Find where the given text appears and provide that cell's center as (X, Y) coordinate. 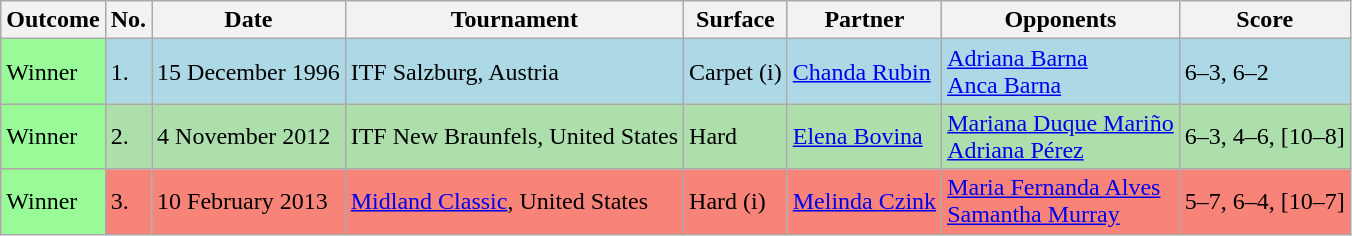
ITF New Braunfels, United States (514, 136)
Score (1264, 20)
Carpet (i) (736, 72)
1. (128, 72)
Hard (736, 136)
5–7, 6–4, [10–7] (1264, 202)
Midland Classic, United States (514, 202)
Elena Bovina (864, 136)
6–3, 6–2 (1264, 72)
Adriana Barna Anca Barna (1061, 72)
Partner (864, 20)
Chanda Rubin (864, 72)
Date (249, 20)
Opponents (1061, 20)
Outcome (53, 20)
Melinda Czink (864, 202)
10 February 2013 (249, 202)
2. (128, 136)
6–3, 4–6, [10–8] (1264, 136)
Maria Fernanda Alves Samantha Murray (1061, 202)
Surface (736, 20)
4 November 2012 (249, 136)
Mariana Duque Mariño Adriana Pérez (1061, 136)
No. (128, 20)
Hard (i) (736, 202)
Tournament (514, 20)
15 December 1996 (249, 72)
ITF Salzburg, Austria (514, 72)
3. (128, 202)
